Provide the [x, y] coordinate of the cell's center where the given text is located.  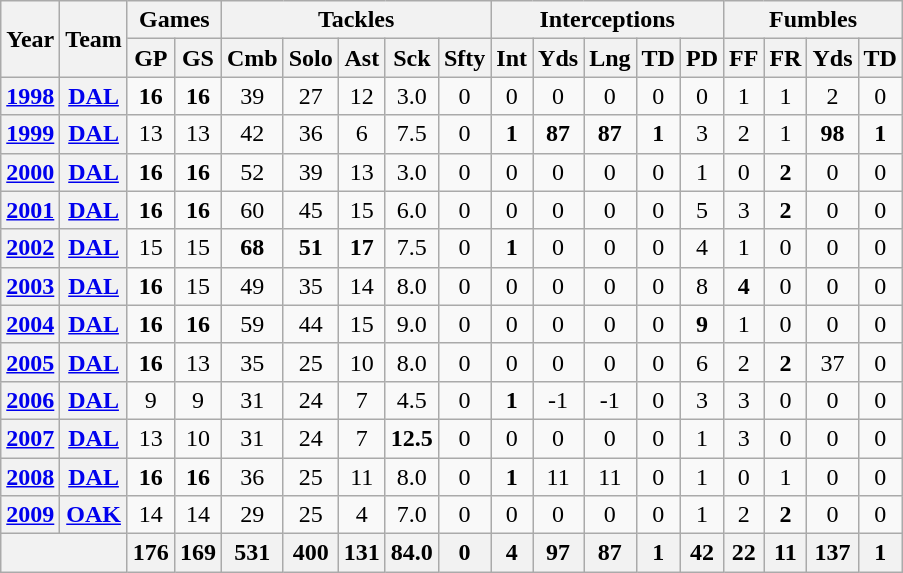
7.0 [412, 515]
Ast [362, 58]
98 [832, 134]
5 [702, 210]
12.5 [412, 438]
Games [174, 20]
2004 [30, 324]
2006 [30, 400]
Int [512, 58]
137 [832, 553]
44 [310, 324]
17 [362, 248]
4.5 [412, 400]
FR [786, 58]
27 [310, 96]
131 [362, 553]
Team [94, 39]
Sck [412, 58]
2007 [30, 438]
Fumbles [814, 20]
2005 [30, 362]
1998 [30, 96]
169 [198, 553]
2002 [30, 248]
176 [150, 553]
2009 [30, 515]
400 [310, 553]
12 [362, 96]
68 [252, 248]
Lng [610, 58]
2001 [30, 210]
GP [150, 58]
OAK [94, 515]
45 [310, 210]
PD [702, 58]
60 [252, 210]
8 [702, 286]
Tackles [356, 20]
52 [252, 172]
GS [198, 58]
22 [744, 553]
Interceptions [608, 20]
Year [30, 39]
2008 [30, 477]
37 [832, 362]
Solo [310, 58]
Sfty [464, 58]
9.0 [412, 324]
2000 [30, 172]
51 [310, 248]
2003 [30, 286]
29 [252, 515]
1999 [30, 134]
84.0 [412, 553]
97 [558, 553]
49 [252, 286]
531 [252, 553]
6.0 [412, 210]
Cmb [252, 58]
FF [744, 58]
59 [252, 324]
